Pinpoint the cell where the given text exists, returning its [x, y] midpoint coordinate. 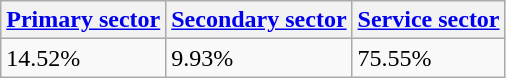
Secondary sector [259, 20]
Service sector [428, 20]
75.55% [428, 58]
14.52% [84, 58]
9.93% [259, 58]
Primary sector [84, 20]
